Extract the (x, y) coordinate from the center of the cell holding the provided text.  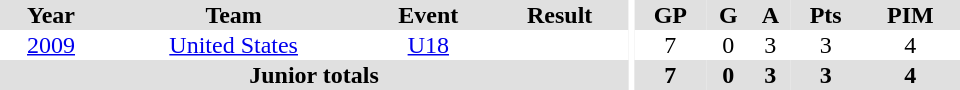
A (770, 15)
PIM (910, 15)
G (728, 15)
United States (234, 45)
Event (428, 15)
2009 (51, 45)
U18 (428, 45)
Pts (826, 15)
Team (234, 15)
Junior totals (314, 75)
GP (670, 15)
Year (51, 15)
Result (560, 15)
